Scan for the cell matching the given text and deliver its [X, Y] coordinate at center. 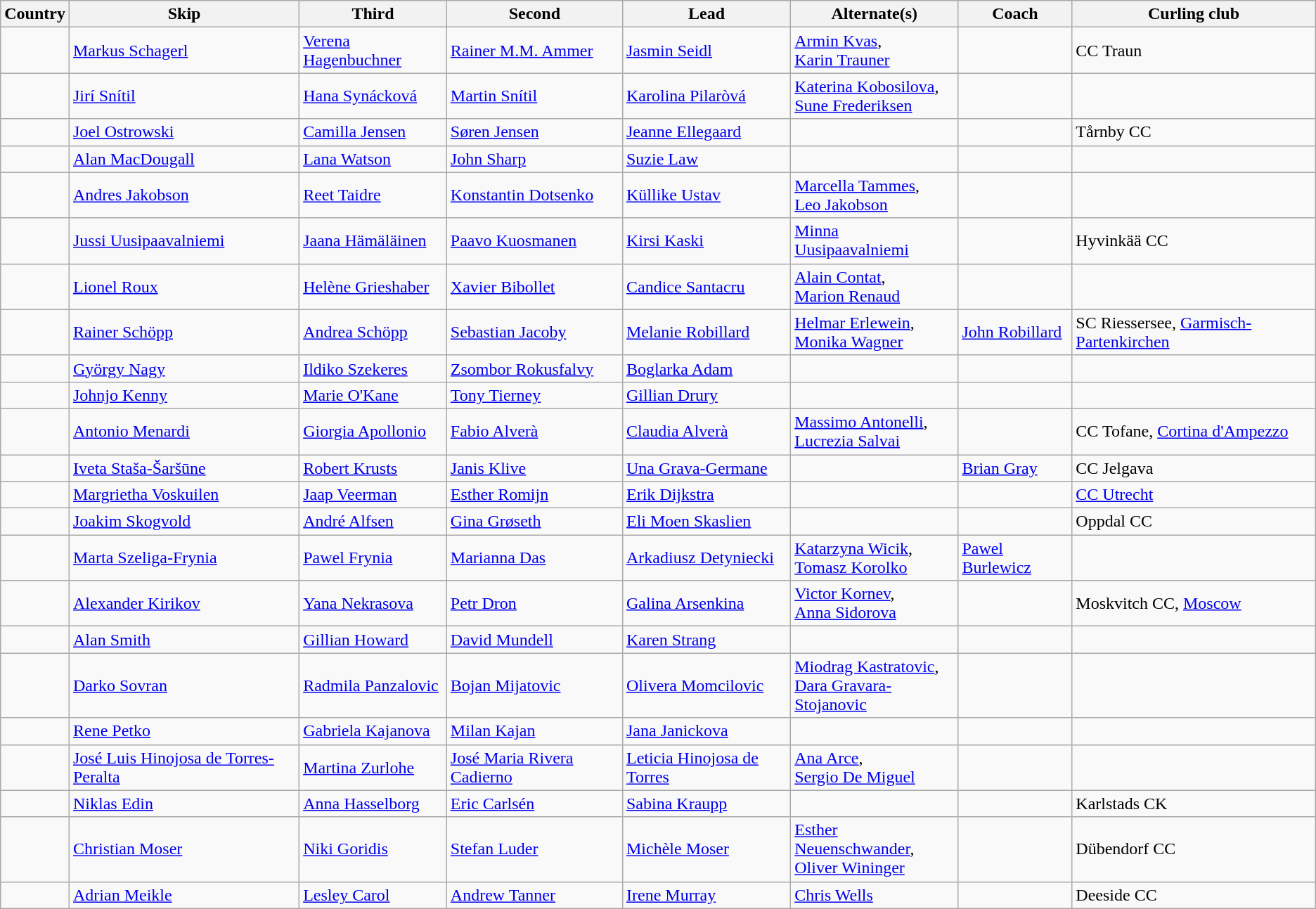
Jasmin Seidl [706, 51]
CC Utrecht [1194, 495]
Robert Krusts [373, 468]
Andres Jakobson [184, 195]
Marta Szeliga-Frynia [184, 558]
Tony Tierney [534, 395]
Joel Ostrowski [184, 132]
Skip [184, 14]
Pawel Frynia [373, 558]
Rene Petko [184, 731]
Alan MacDougall [184, 159]
Martina Zurlohe [373, 768]
Milan Kajan [534, 731]
Chris Wells [875, 895]
SC Riessersee, Garmisch-Partenkirchen [1194, 332]
Candice Santacru [706, 287]
Darko Sovran [184, 685]
Olivera Momcilovic [706, 685]
Ana Arce,Sergio De Miguel [875, 768]
Xavier Bibollet [534, 287]
Jussi Uusipaavalniemi [184, 240]
Moskvitch CC, Moscow [1194, 603]
Alain Contat,Marion Renaud [875, 287]
Gabriela Kajanova [373, 731]
Janis Klive [534, 468]
Katarzyna Wicik,Tomasz Korolko [875, 558]
Katerina Kobosilova,Sune Frederiksen [875, 96]
Küllike Ustav [706, 195]
Irene Murray [706, 895]
Third [373, 14]
CC Tofane, Cortina d'Ampezzo [1194, 432]
Petr Dron [534, 603]
Pawel Burlewicz [1015, 558]
Adrian Meikle [184, 895]
Andrea Schöpp [373, 332]
Hyvinkää CC [1194, 240]
Alexander Kirikov [184, 603]
Reet Taidre [373, 195]
Paavo Kuosmanen [534, 240]
Minna Uusipaavalniemi [875, 240]
Marcella Tammes,Leo Jakobson [875, 195]
Marianna Das [534, 558]
Johnjo Kenny [184, 395]
Suzie Law [706, 159]
Margrietha Voskuilen [184, 495]
John Sharp [534, 159]
Dübendorf CC [1194, 849]
Brian Gray [1015, 468]
György Nagy [184, 368]
Helmar Erlewein,Monika Wagner [875, 332]
Arkadiusz Detyniecki [706, 558]
Armin Kvas,Karin Trauner [875, 51]
Verena Hagenbuchner [373, 51]
Lionel Roux [184, 287]
John Robillard [1015, 332]
Esther Romijn [534, 495]
Deeside CC [1194, 895]
Markus Schagerl [184, 51]
Oppdal CC [1194, 522]
Coach [1015, 14]
Bojan Mijatovic [534, 685]
CC Jelgava [1194, 468]
Konstantin Dotsenko [534, 195]
André Alfsen [373, 522]
Claudia Alverà [706, 432]
Ildiko Szekeres [373, 368]
Erik Dijkstra [706, 495]
Alan Smith [184, 640]
Gillian Drury [706, 395]
Helène Grieshaber [373, 287]
Miodrag Kastratovic,Dara Gravara-Stojanovic [875, 685]
Rainer M.M. Ammer [534, 51]
José Luis Hinojosa de Torres-Peralta [184, 768]
Yana Nekrasova [373, 603]
Una Grava-Germane [706, 468]
Lana Watson [373, 159]
Martin Snítil [534, 96]
Giorgia Apollonio [373, 432]
David Mundell [534, 640]
Jaana Hämäläinen [373, 240]
Victor Kornev,Anna Sidorova [875, 603]
Lead [706, 14]
Jirí Snítil [184, 96]
Jana Janickova [706, 731]
Melanie Robillard [706, 332]
Tårnby CC [1194, 132]
Joakim Skogvold [184, 522]
Niklas Edin [184, 804]
Antonio Menardi [184, 432]
Jeanne Ellegaard [706, 132]
Michèle Moser [706, 849]
Andrew Tanner [534, 895]
Hana Synácková [373, 96]
Marie O'Kane [373, 395]
Niki Goridis [373, 849]
Boglarka Adam [706, 368]
CC Traun [1194, 51]
Camilla Jensen [373, 132]
Zsombor Rokusfalvy [534, 368]
Sebastian Jacoby [534, 332]
José Maria Rivera Cadierno [534, 768]
Kirsi Kaski [706, 240]
Second [534, 14]
Eric Carlsén [534, 804]
Karen Strang [706, 640]
Christian Moser [184, 849]
Rainer Schöpp [184, 332]
Massimo Antonelli,Lucrezia Salvai [875, 432]
Leticia Hinojosa de Torres [706, 768]
Galina Arsenkina [706, 603]
Karolina Pilaròvá [706, 96]
Karlstads CK [1194, 804]
Gillian Howard [373, 640]
Country [35, 14]
Iveta Staša-Šaršūne [184, 468]
Lesley Carol [373, 895]
Alternate(s) [875, 14]
Søren Jensen [534, 132]
Curling club [1194, 14]
Radmila Panzalovic [373, 685]
Stefan Luder [534, 849]
Fabio Alverà [534, 432]
Sabina Kraupp [706, 804]
Gina Grøseth [534, 522]
Eli Moen Skaslien [706, 522]
Jaap Veerman [373, 495]
Anna Hasselborg [373, 804]
Esther Neuenschwander,Oliver Wininger [875, 849]
